Search for the cell housing the specified text and yield its (x, y) center coordinate. 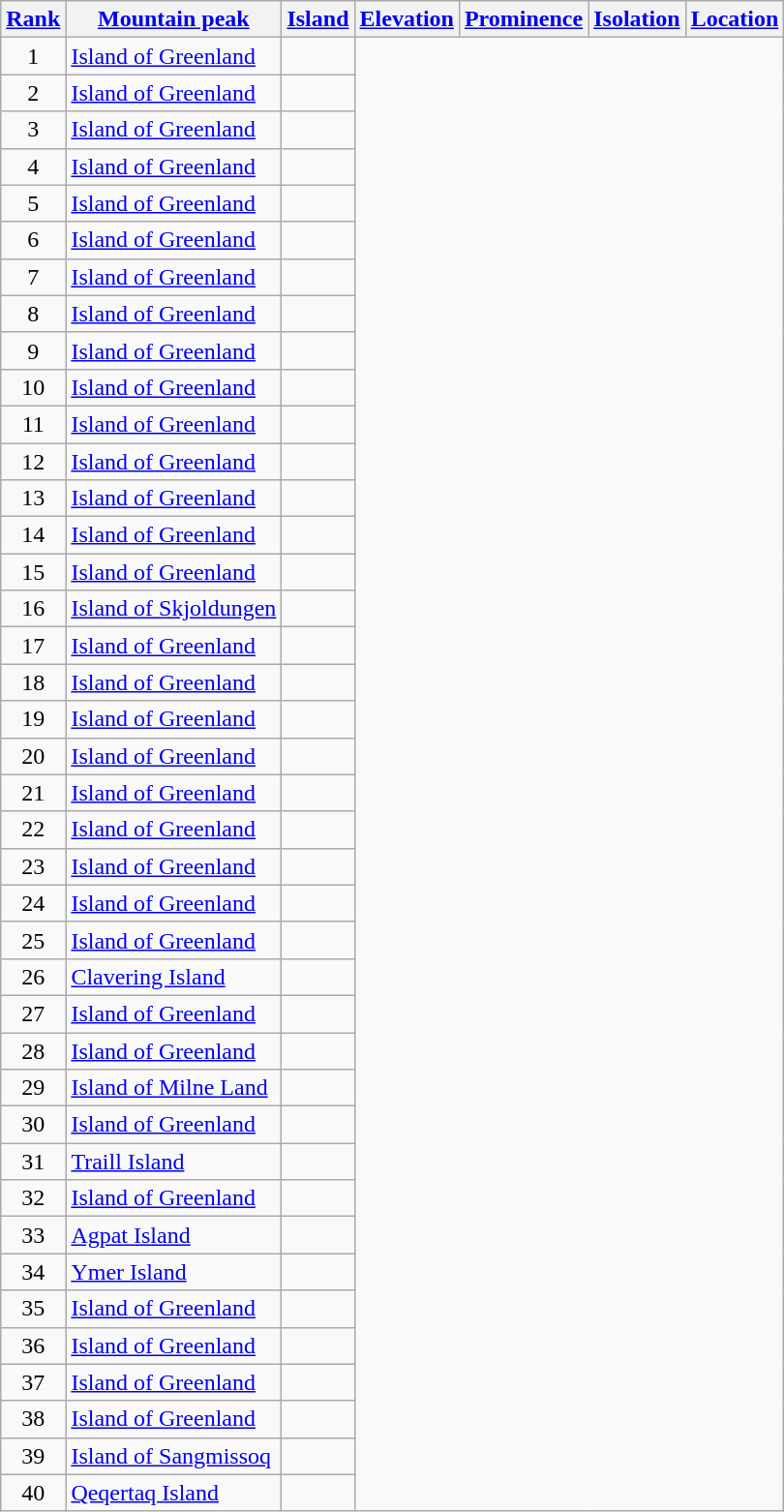
16 (33, 609)
30 (33, 1125)
39 (33, 1456)
37 (33, 1382)
24 (33, 903)
18 (33, 682)
35 (33, 1309)
1 (33, 56)
7 (33, 277)
Qeqertaq Island (174, 1493)
Island of Milne Land (174, 1088)
Location (735, 19)
6 (33, 240)
10 (33, 387)
23 (33, 866)
12 (33, 462)
40 (33, 1493)
36 (33, 1346)
34 (33, 1272)
Agpat Island (174, 1235)
2 (33, 93)
25 (33, 940)
Mountain peak (174, 19)
5 (33, 203)
Isolation (637, 19)
4 (33, 166)
27 (33, 1013)
29 (33, 1088)
33 (33, 1235)
Island (317, 19)
20 (33, 756)
38 (33, 1419)
14 (33, 535)
15 (33, 572)
21 (33, 793)
Rank (33, 19)
Island of Sangmissoq (174, 1456)
31 (33, 1162)
Prominence (523, 19)
Elevation (407, 19)
Island of Skjoldungen (174, 609)
17 (33, 646)
28 (33, 1050)
3 (33, 130)
Traill Island (174, 1162)
32 (33, 1198)
13 (33, 499)
22 (33, 830)
19 (33, 719)
8 (33, 314)
26 (33, 977)
Ymer Island (174, 1272)
9 (33, 350)
Clavering Island (174, 977)
11 (33, 424)
